Capture the cell that displays the provided text and extract its [X, Y] central coordinate. 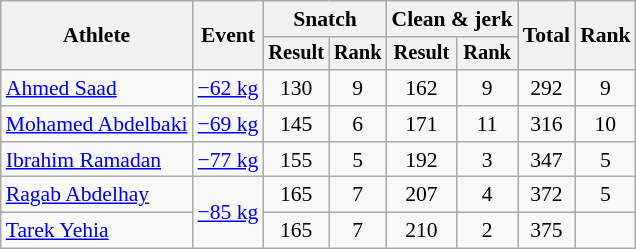
4 [486, 195]
2 [486, 231]
Snatch [324, 19]
−69 kg [228, 124]
Athlete [97, 36]
192 [422, 160]
207 [422, 195]
3 [486, 160]
155 [296, 160]
10 [606, 124]
Total [546, 36]
347 [546, 160]
292 [546, 88]
Tarek Yehia [97, 231]
210 [422, 231]
375 [546, 231]
130 [296, 88]
−62 kg [228, 88]
11 [486, 124]
372 [546, 195]
−85 kg [228, 212]
6 [358, 124]
Ahmed Saad [97, 88]
171 [422, 124]
−77 kg [228, 160]
Event [228, 36]
Ragab Abdelhay [97, 195]
162 [422, 88]
Clean & jerk [452, 19]
316 [546, 124]
Ibrahim Ramadan [97, 160]
Mohamed Abdelbaki [97, 124]
145 [296, 124]
